Capture the cell that displays the provided text and extract its (X, Y) central coordinate. 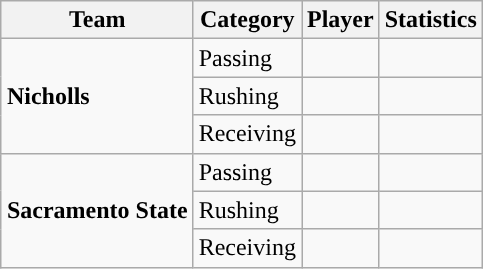
Player (341, 20)
Nicholls (97, 96)
Sacramento State (97, 210)
Team (97, 20)
Statistics (430, 20)
Category (247, 20)
